Determine the (x, y) coordinate at the center of the cell enclosing the given text.  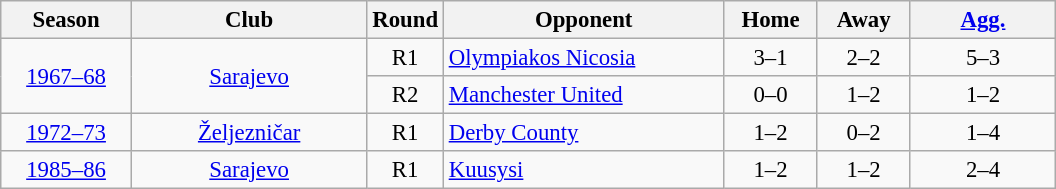
Derby County (584, 133)
1985–86 (66, 170)
1972–73 (66, 133)
1–4 (983, 133)
2–2 (864, 58)
Manchester United (584, 95)
Home (770, 20)
0–2 (864, 133)
Season (66, 20)
3–1 (770, 58)
5–3 (983, 58)
Away (864, 20)
2–4 (983, 170)
Round (405, 20)
1967–68 (66, 76)
Opponent (584, 20)
Željezničar (249, 133)
R2 (405, 95)
Kuusysi (584, 170)
0–0 (770, 95)
Agg. (983, 20)
Club (249, 20)
Olympiakos Nicosia (584, 58)
